Scan for the cell matching the given text and deliver its [X, Y] coordinate at center. 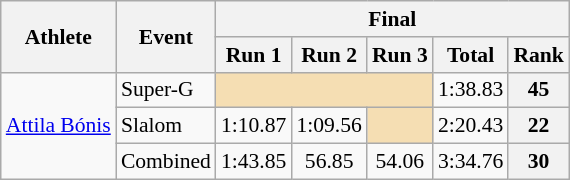
56.85 [328, 162]
45 [538, 90]
1:09.56 [328, 126]
30 [538, 162]
Rank [538, 55]
1:38.83 [470, 90]
Run 3 [400, 55]
Run 1 [254, 55]
Super-G [166, 90]
1:43.85 [254, 162]
Attila Bónis [58, 126]
Athlete [58, 36]
Total [470, 55]
22 [538, 126]
54.06 [400, 162]
Slalom [166, 126]
Run 2 [328, 55]
3:34.76 [470, 162]
1:10.87 [254, 126]
Final [392, 19]
Event [166, 36]
Combined [166, 162]
2:20.43 [470, 126]
